Provide the (x, y) coordinate of the cell's center where the given text is located.  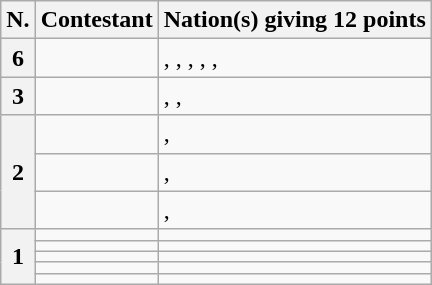
3 (18, 96)
, , , , , (294, 58)
Contestant (96, 20)
2 (18, 172)
1 (18, 256)
Nation(s) giving 12 points (294, 20)
6 (18, 58)
, , (294, 96)
N. (18, 20)
